For the text-containing cell, return its midpoint in [X, Y] coordinate format. 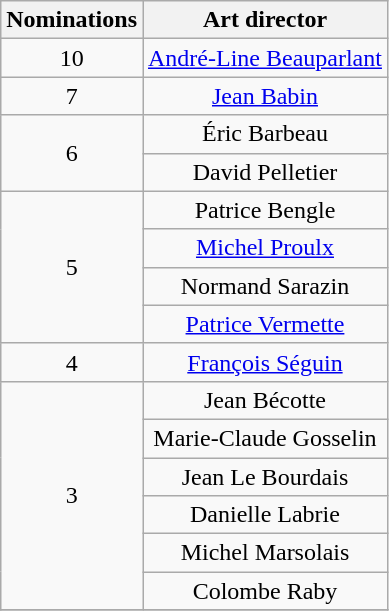
Michel Marsolais [264, 553]
Marie-Claude Gosselin [264, 438]
Jean Babin [264, 96]
Éric Barbeau [264, 134]
André-Line Beauparlant [264, 58]
Jean Bécotte [264, 400]
Patrice Bengle [264, 210]
Nominations [72, 20]
10 [72, 58]
Danielle Labrie [264, 515]
4 [72, 362]
Patrice Vermette [264, 324]
3 [72, 495]
5 [72, 267]
Colombe Raby [264, 591]
Normand Sarazin [264, 286]
Jean Le Bourdais [264, 477]
Michel Proulx [264, 248]
Art director [264, 20]
François Séguin [264, 362]
6 [72, 153]
David Pelletier [264, 172]
7 [72, 96]
